Locate the cell with the specified text and output its [X, Y] center coordinate. 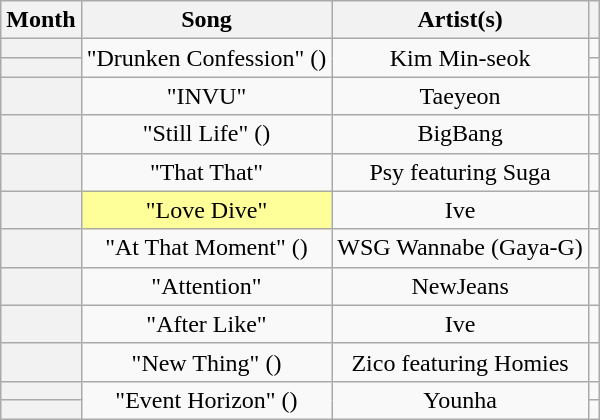
BigBang [460, 134]
"Drunken Confession" () [206, 58]
Zico featuring Homies [460, 362]
"Attention" [206, 286]
Taeyeon [460, 96]
Younha [460, 400]
"That That" [206, 172]
WSG Wannabe (Gaya-G) [460, 248]
"New Thing" () [206, 362]
"At That Moment" () [206, 248]
Kim Min-seok [460, 58]
"Event Horizon" () [206, 400]
Song [206, 20]
"Still Life" () [206, 134]
Artist(s) [460, 20]
"Love Dive" [206, 210]
Month [41, 20]
"After Like" [206, 324]
NewJeans [460, 286]
"INVU" [206, 96]
Psy featuring Suga [460, 172]
